Detect which cell encompasses the target text, then output its (X, Y) center coordinate. 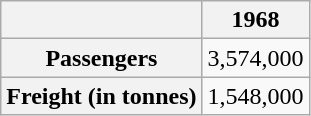
1,548,000 (256, 96)
Freight (in tonnes) (102, 96)
1968 (256, 20)
3,574,000 (256, 58)
Passengers (102, 58)
